From the cell containing the given text, extract its center point as (x, y) coordinate. 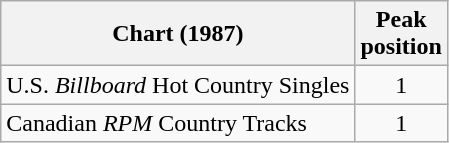
Peakposition (401, 34)
Chart (1987) (178, 34)
U.S. Billboard Hot Country Singles (178, 85)
Canadian RPM Country Tracks (178, 123)
